Extract the (X, Y) coordinate from the center of the cell holding the provided text.  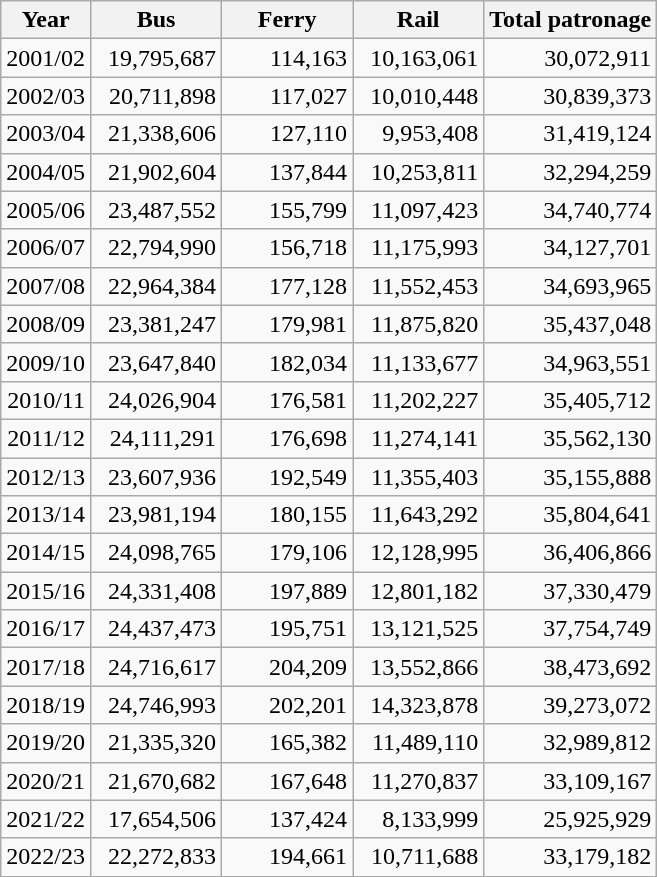
137,844 (288, 172)
114,163 (288, 58)
22,272,833 (156, 857)
Bus (156, 20)
2012/13 (46, 477)
35,405,712 (570, 400)
2014/15 (46, 553)
23,607,936 (156, 477)
23,647,840 (156, 362)
24,111,291 (156, 438)
24,746,993 (156, 705)
2017/18 (46, 667)
2022/23 (46, 857)
165,382 (288, 743)
179,981 (288, 324)
11,133,677 (418, 362)
2019/20 (46, 743)
10,163,061 (418, 58)
179,106 (288, 553)
32,989,812 (570, 743)
167,648 (288, 781)
137,424 (288, 819)
36,406,866 (570, 553)
35,562,130 (570, 438)
10,711,688 (418, 857)
176,581 (288, 400)
2002/03 (46, 96)
194,661 (288, 857)
2007/08 (46, 286)
11,274,141 (418, 438)
30,072,911 (570, 58)
32,294,259 (570, 172)
2008/09 (46, 324)
177,128 (288, 286)
2003/04 (46, 134)
2009/10 (46, 362)
Total patronage (570, 20)
156,718 (288, 248)
9,953,408 (418, 134)
11,875,820 (418, 324)
10,253,811 (418, 172)
34,740,774 (570, 210)
195,751 (288, 629)
39,273,072 (570, 705)
2016/17 (46, 629)
33,179,182 (570, 857)
2011/12 (46, 438)
12,801,182 (418, 591)
25,925,929 (570, 819)
35,155,888 (570, 477)
38,473,692 (570, 667)
21,338,606 (156, 134)
2015/16 (46, 591)
19,795,687 (156, 58)
2020/21 (46, 781)
155,799 (288, 210)
22,964,384 (156, 286)
34,963,551 (570, 362)
34,693,965 (570, 286)
202,201 (288, 705)
37,754,749 (570, 629)
192,549 (288, 477)
34,127,701 (570, 248)
2018/19 (46, 705)
11,552,453 (418, 286)
30,839,373 (570, 96)
23,981,194 (156, 515)
24,331,408 (156, 591)
11,175,993 (418, 248)
33,109,167 (570, 781)
17,654,506 (156, 819)
180,155 (288, 515)
37,330,479 (570, 591)
31,419,124 (570, 134)
13,552,866 (418, 667)
24,026,904 (156, 400)
2013/14 (46, 515)
24,437,473 (156, 629)
10,010,448 (418, 96)
23,381,247 (156, 324)
11,355,403 (418, 477)
24,716,617 (156, 667)
2001/02 (46, 58)
12,128,995 (418, 553)
11,489,110 (418, 743)
21,902,604 (156, 172)
22,794,990 (156, 248)
24,098,765 (156, 553)
21,670,682 (156, 781)
35,804,641 (570, 515)
Rail (418, 20)
2021/22 (46, 819)
35,437,048 (570, 324)
8,133,999 (418, 819)
2010/11 (46, 400)
127,110 (288, 134)
Ferry (288, 20)
176,698 (288, 438)
204,209 (288, 667)
14,323,878 (418, 705)
2004/05 (46, 172)
11,202,227 (418, 400)
23,487,552 (156, 210)
13,121,525 (418, 629)
Year (46, 20)
2006/07 (46, 248)
117,027 (288, 96)
20,711,898 (156, 96)
197,889 (288, 591)
2005/06 (46, 210)
11,097,423 (418, 210)
11,643,292 (418, 515)
182,034 (288, 362)
11,270,837 (418, 781)
21,335,320 (156, 743)
